Output the [X, Y] coordinate of the center of the cell containing the given text.  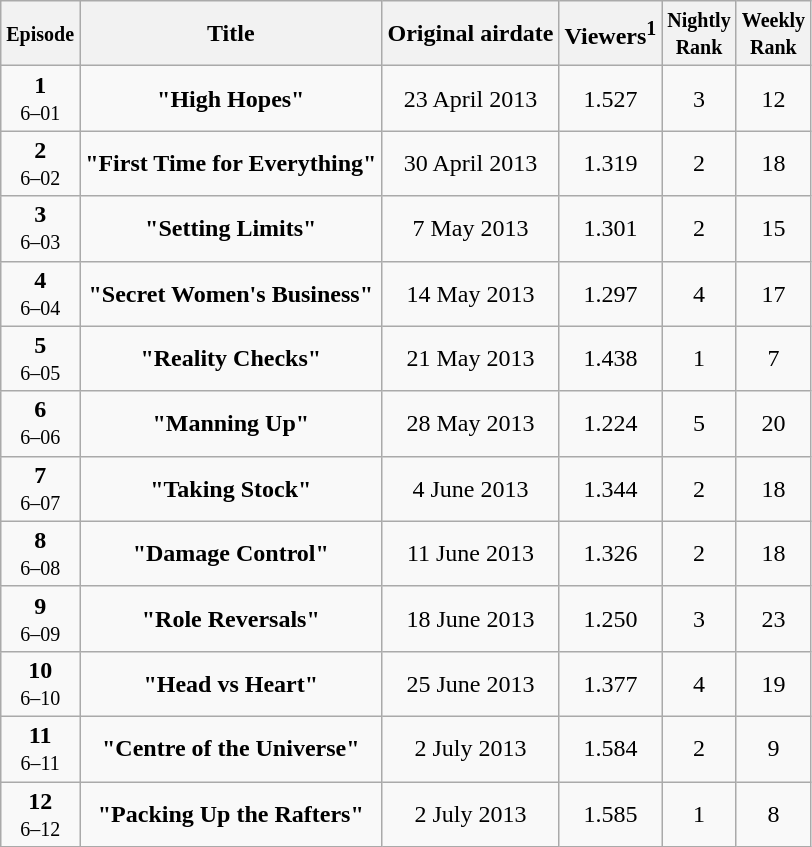
23 April 2013 [470, 98]
NightlyRank [699, 34]
1.224 [610, 424]
23 [773, 618]
16–01 [40, 98]
30 April 2013 [470, 164]
1.250 [610, 618]
WeeklyRank [773, 34]
12 [773, 98]
Episode [40, 34]
126–12 [40, 814]
25 June 2013 [470, 684]
7 [773, 358]
96–09 [40, 618]
"Packing Up the Rafters" [231, 814]
7 May 2013 [470, 228]
1.326 [610, 554]
"Centre of the Universe" [231, 748]
1.438 [610, 358]
"Head vs Heart" [231, 684]
56–05 [40, 358]
"High Hopes" [231, 98]
1.584 [610, 748]
19 [773, 684]
1.319 [610, 164]
28 May 2013 [470, 424]
"First Time for Everything" [231, 164]
21 May 2013 [470, 358]
1.377 [610, 684]
11 June 2013 [470, 554]
66–06 [40, 424]
Original airdate [470, 34]
"Damage Control" [231, 554]
"Reality Checks" [231, 358]
14 May 2013 [470, 294]
106–10 [40, 684]
15 [773, 228]
9 [773, 748]
1.301 [610, 228]
1.527 [610, 98]
"Manning Up" [231, 424]
17 [773, 294]
1.297 [610, 294]
18 June 2013 [470, 618]
1.344 [610, 488]
Viewers1 [610, 34]
5 [699, 424]
Title [231, 34]
116–11 [40, 748]
"Role Reversals" [231, 618]
"Taking Stock" [231, 488]
1.585 [610, 814]
36–03 [40, 228]
8 [773, 814]
"Secret Women's Business" [231, 294]
26–02 [40, 164]
46–04 [40, 294]
86–08 [40, 554]
76–07 [40, 488]
4 June 2013 [470, 488]
"Setting Limits" [231, 228]
20 [773, 424]
